Scan for the cell matching the given text and deliver its [X, Y] coordinate at center. 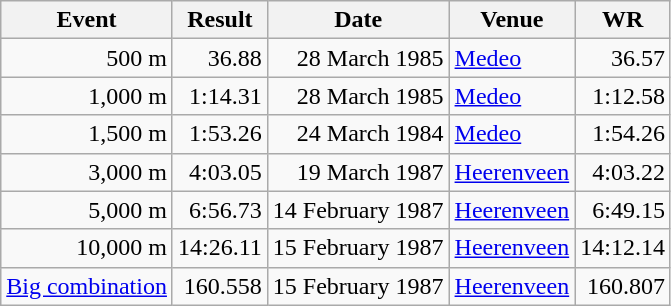
10,000 m [87, 248]
1,000 m [87, 96]
Venue [512, 20]
1,500 m [87, 134]
24 March 1984 [358, 134]
14:12.14 [623, 248]
14 February 1987 [358, 210]
Event [87, 20]
1:54.26 [623, 134]
Date [358, 20]
14:26.11 [220, 248]
4:03.05 [220, 172]
160.558 [220, 286]
19 March 1987 [358, 172]
Big combination [87, 286]
1:14.31 [220, 96]
Result [220, 20]
1:53.26 [220, 134]
36.57 [623, 58]
500 m [87, 58]
6:56.73 [220, 210]
5,000 m [87, 210]
1:12.58 [623, 96]
6:49.15 [623, 210]
160.807 [623, 286]
4:03.22 [623, 172]
3,000 m [87, 172]
WR [623, 20]
36.88 [220, 58]
